Scan for the cell matching the given text and deliver its (X, Y) coordinate at center. 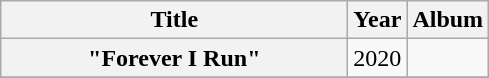
Year (378, 20)
Title (174, 20)
2020 (378, 58)
Album (448, 20)
"Forever I Run" (174, 58)
